Search for the cell housing the specified text and yield its [x, y] center coordinate. 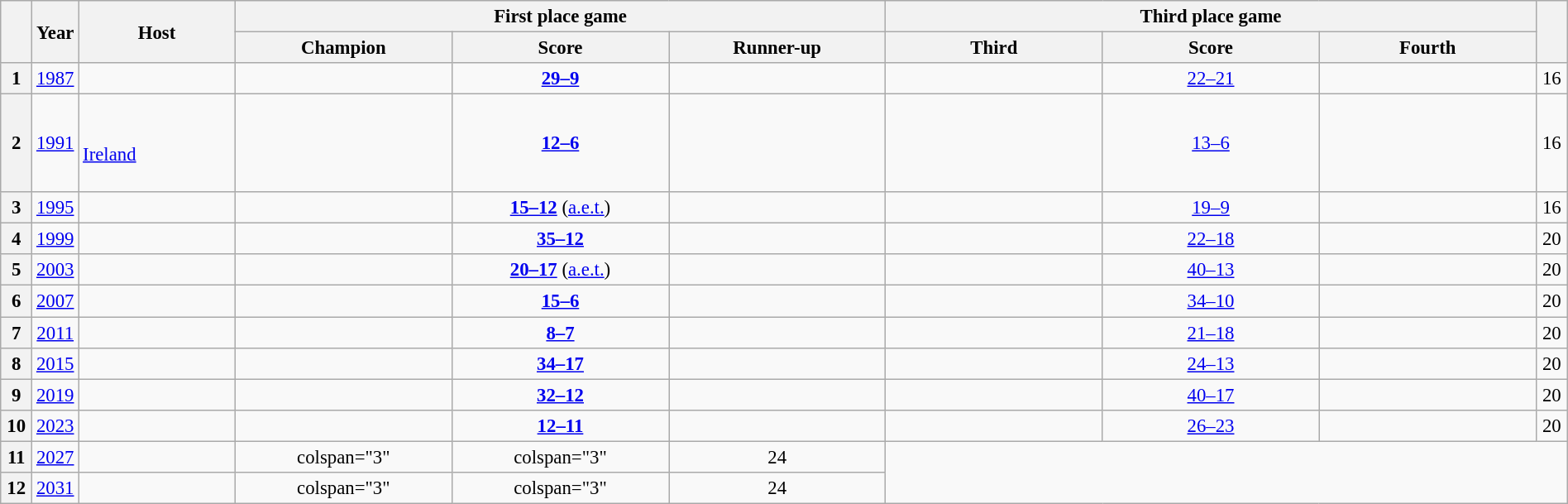
40–13 [1211, 271]
2011 [55, 333]
7 [17, 333]
1995 [55, 208]
1987 [55, 79]
1 [17, 79]
12 [17, 488]
Third place game [1211, 17]
4 [17, 239]
Host [157, 31]
1999 [55, 239]
2031 [55, 488]
2 [17, 144]
8–7 [560, 333]
15–6 [560, 301]
10 [17, 425]
34–17 [560, 363]
26–23 [1211, 425]
Fourth [1427, 48]
12–11 [560, 425]
32–12 [560, 395]
First place game [561, 17]
Champion [343, 48]
Runner-up [777, 48]
2027 [55, 457]
35–12 [560, 239]
12–6 [560, 144]
40–17 [1211, 395]
2023 [55, 425]
Year [55, 31]
29–9 [560, 79]
6 [17, 301]
19–9 [1211, 208]
3 [17, 208]
2019 [55, 395]
20–17 (a.e.t.) [560, 271]
5 [17, 271]
21–18 [1211, 333]
2007 [55, 301]
Ireland [157, 144]
13–6 [1211, 144]
22–18 [1211, 239]
2015 [55, 363]
11 [17, 457]
9 [17, 395]
2003 [55, 271]
34–10 [1211, 301]
22–21 [1211, 79]
8 [17, 363]
15–12 (a.e.t.) [560, 208]
1991 [55, 144]
Third [994, 48]
24–13 [1211, 363]
